Capture the cell that displays the provided text and extract its (X, Y) central coordinate. 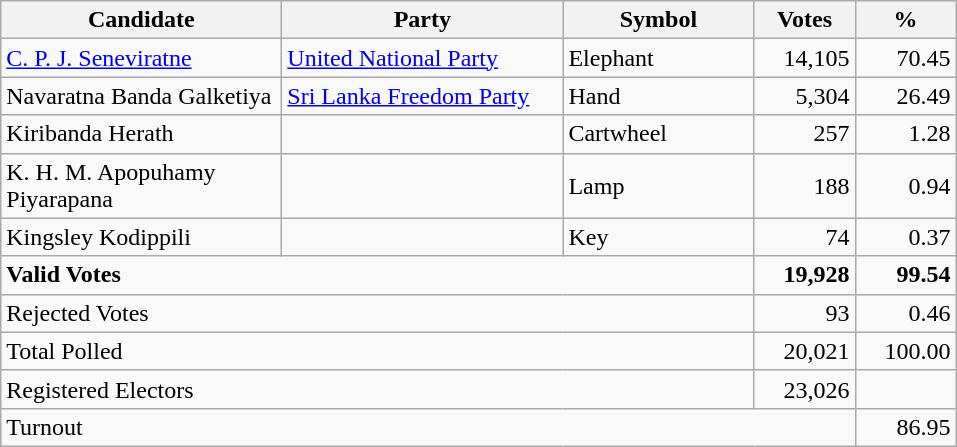
99.54 (906, 275)
Rejected Votes (378, 313)
Elephant (658, 58)
100.00 (906, 351)
Sri Lanka Freedom Party (422, 96)
257 (804, 134)
Lamp (658, 186)
23,026 (804, 389)
188 (804, 186)
70.45 (906, 58)
Cartwheel (658, 134)
% (906, 20)
Votes (804, 20)
Navaratna Banda Galketiya (142, 96)
United National Party (422, 58)
19,928 (804, 275)
86.95 (906, 427)
Hand (658, 96)
Kiribanda Herath (142, 134)
Party (422, 20)
Valid Votes (378, 275)
Registered Electors (378, 389)
Symbol (658, 20)
14,105 (804, 58)
0.46 (906, 313)
74 (804, 237)
Turnout (428, 427)
0.37 (906, 237)
Candidate (142, 20)
5,304 (804, 96)
20,021 (804, 351)
1.28 (906, 134)
93 (804, 313)
Kingsley Kodippili (142, 237)
K. H. M. Apopuhamy Piyarapana (142, 186)
Total Polled (378, 351)
0.94 (906, 186)
C. P. J. Seneviratne (142, 58)
26.49 (906, 96)
Key (658, 237)
